Identify which cell holds the provided text, then report its (x, y) central coordinate. 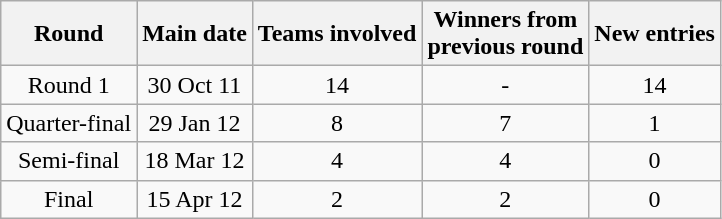
Round 1 (69, 85)
Semi-final (69, 161)
- (506, 85)
1 (655, 123)
15 Apr 12 (195, 199)
Final (69, 199)
Quarter-final (69, 123)
7 (506, 123)
Winners from previous round (506, 34)
Main date (195, 34)
Teams involved (337, 34)
18 Mar 12 (195, 161)
30 Oct 11 (195, 85)
8 (337, 123)
29 Jan 12 (195, 123)
Round (69, 34)
New entries (655, 34)
